Detect which cell encompasses the target text, then output its [x, y] center coordinate. 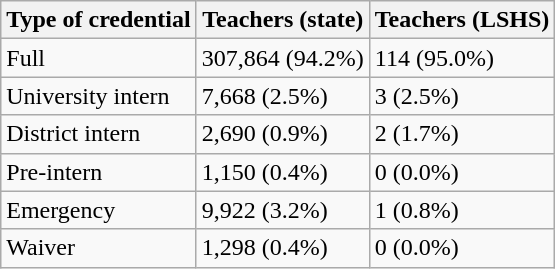
9,922 (3.2%) [282, 210]
Type of credential [98, 20]
1,150 (0.4%) [282, 172]
Pre-intern [98, 172]
3 (2.5%) [462, 96]
114 (95.0%) [462, 58]
7,668 (2.5%) [282, 96]
2,690 (0.9%) [282, 134]
University intern [98, 96]
Emergency [98, 210]
307,864 (94.2%) [282, 58]
Waiver [98, 248]
1,298 (0.4%) [282, 248]
Full [98, 58]
Teachers (LSHS) [462, 20]
2 (1.7%) [462, 134]
District intern [98, 134]
Teachers (state) [282, 20]
1 (0.8%) [462, 210]
